Provide the (X, Y) coordinate of the cell's center where the given text is located.  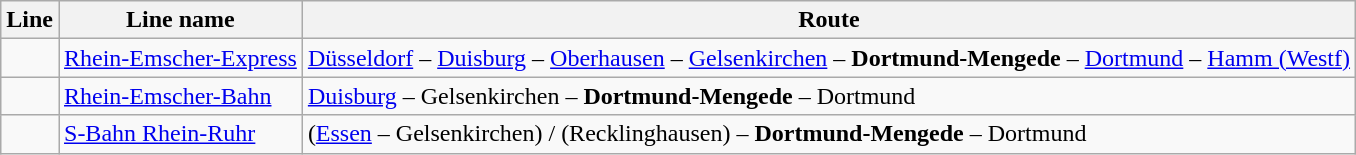
S-Bahn Rhein-Ruhr (180, 134)
Duisburg – Gelsenkirchen – Dortmund-Mengede – Dortmund (828, 96)
Rhein-Emscher-Express (180, 58)
Route (828, 20)
(Essen – Gelsenkirchen) / (Recklinghausen) – Dortmund-Mengede – Dortmund (828, 134)
Rhein-Emscher-Bahn (180, 96)
Line name (180, 20)
Line (30, 20)
Düsseldorf – Duisburg – Oberhausen – Gelsenkirchen – Dortmund-Mengede – Dortmund – Hamm (Westf) (828, 58)
